Find where the given text appears and provide that cell's center as (X, Y) coordinate. 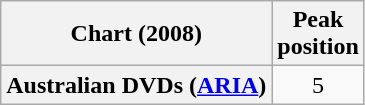
Chart (2008) (136, 34)
5 (318, 85)
Australian DVDs (ARIA) (136, 85)
Peakposition (318, 34)
